Output the (x, y) coordinate of the center of the cell containing the given text.  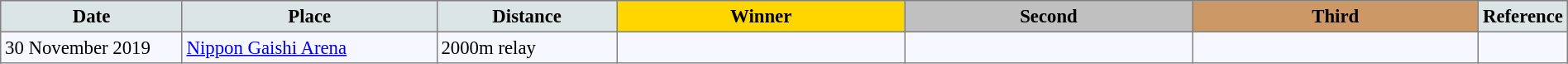
Distance (527, 17)
Third (1336, 17)
Second (1049, 17)
Nippon Gaishi Arena (309, 47)
Winner (761, 17)
Date (91, 17)
Place (309, 17)
Reference (1523, 17)
30 November 2019 (91, 47)
2000m relay (527, 47)
